Detect which cell encompasses the target text, then output its [x, y] center coordinate. 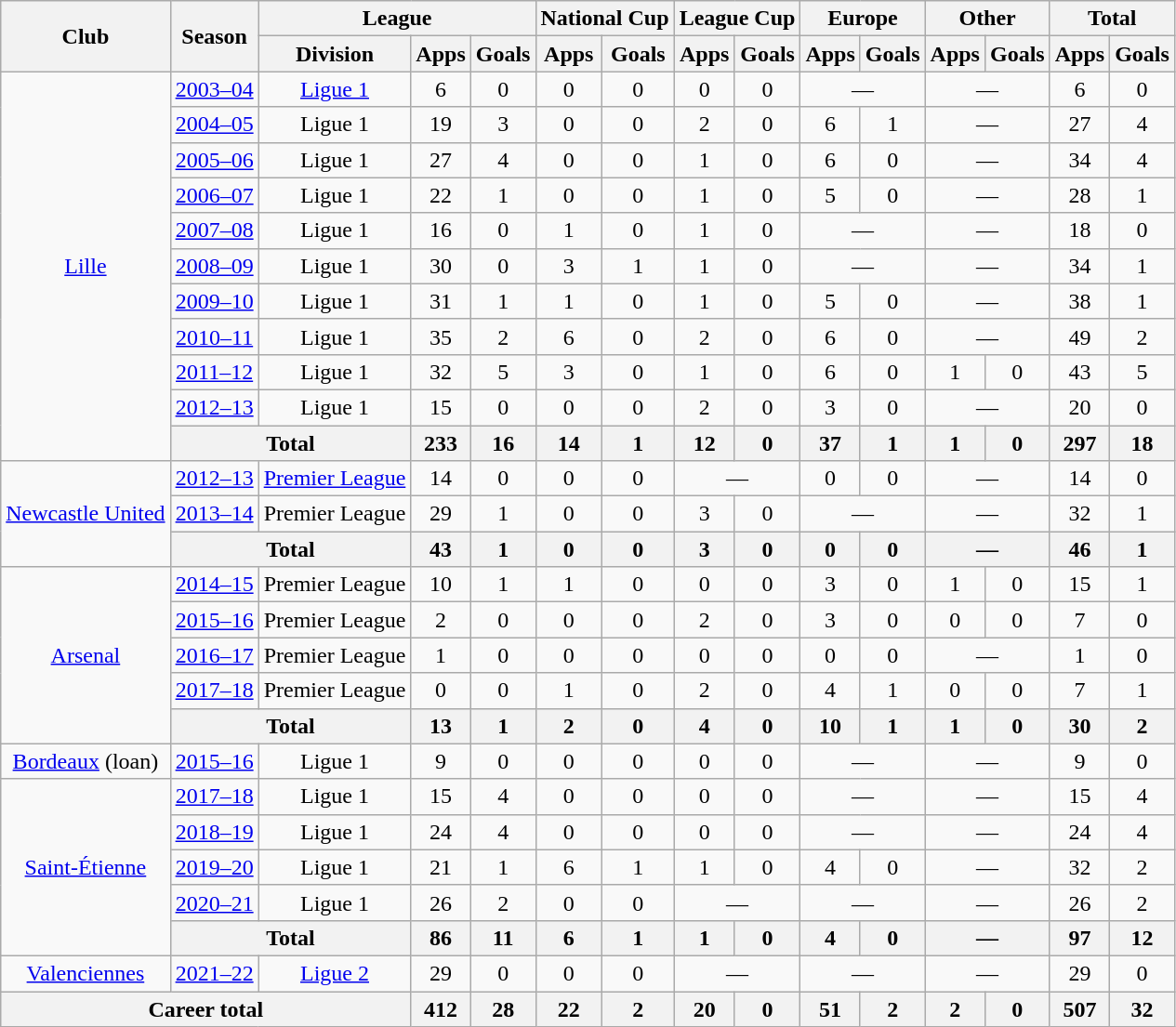
31 [441, 301]
Ligue 2 [335, 973]
2020–21 [214, 902]
Career total [206, 1008]
51 [830, 1008]
Europe [863, 19]
Bordeaux (loan) [86, 761]
2018–19 [214, 832]
Division [335, 54]
507 [1079, 1008]
League Cup [737, 19]
2021–22 [214, 973]
Newcastle United [86, 514]
297 [1079, 443]
21 [441, 867]
Saint-Étienne [86, 867]
Club [86, 36]
Arsenal [86, 655]
Lille [86, 266]
2019–20 [214, 867]
97 [1079, 938]
2009–10 [214, 301]
2013–14 [214, 514]
2007–08 [214, 230]
Valenciennes [86, 973]
13 [441, 726]
2006–07 [214, 195]
2014–15 [214, 585]
37 [830, 443]
Season [214, 36]
2004–05 [214, 125]
2008–09 [214, 266]
2003–04 [214, 89]
National Cup [604, 19]
2016–17 [214, 655]
233 [441, 443]
2011–12 [214, 372]
49 [1079, 336]
86 [441, 938]
38 [1079, 301]
League [397, 19]
Other [987, 19]
19 [441, 125]
2005–06 [214, 160]
35 [441, 336]
412 [441, 1008]
2010–11 [214, 336]
46 [1079, 549]
11 [503, 938]
